Capture the cell that displays the provided text and extract its [x, y] central coordinate. 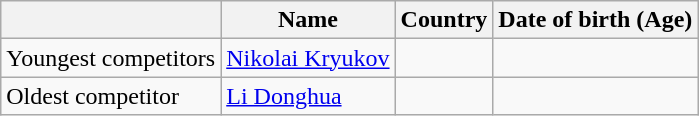
Oldest competitor [111, 96]
Li Donghua [308, 96]
Country [444, 20]
Youngest competitors [111, 58]
Date of birth (Age) [596, 20]
Name [308, 20]
Nikolai Kryukov [308, 58]
